Extract the (X, Y) coordinate from the center of the cell holding the provided text.  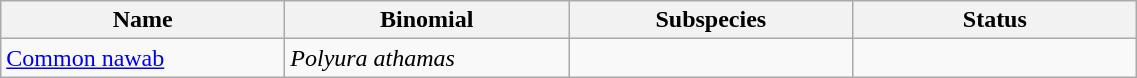
Polyura athamas (427, 58)
Common nawab (143, 58)
Name (143, 20)
Binomial (427, 20)
Subspecies (711, 20)
Status (995, 20)
